Determine the (X, Y) coordinate at the center of the cell enclosing the given text.  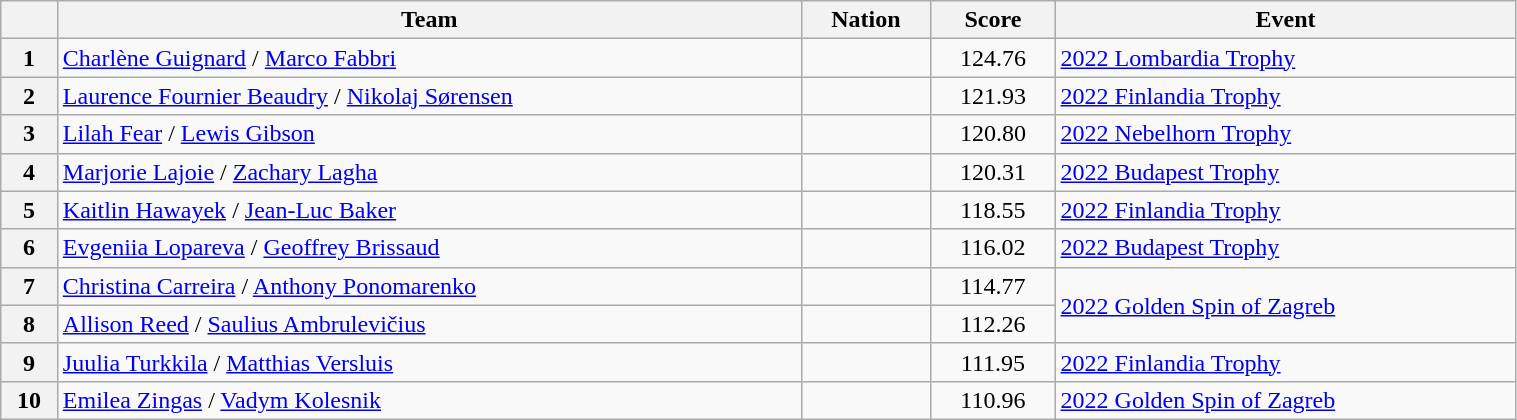
9 (30, 362)
Evgeniia Lopareva / Geoffrey Brissaud (429, 248)
Juulia Turkkila / Matthias Versluis (429, 362)
2 (30, 96)
124.76 (993, 58)
111.95 (993, 362)
120.80 (993, 134)
Christina Carreira / Anthony Ponomarenko (429, 286)
10 (30, 400)
Charlène Guignard / Marco Fabbri (429, 58)
116.02 (993, 248)
7 (30, 286)
5 (30, 210)
2022 Nebelhorn Trophy (1286, 134)
Lilah Fear / Lewis Gibson (429, 134)
120.31 (993, 172)
121.93 (993, 96)
118.55 (993, 210)
Kaitlin Hawayek / Jean-Luc Baker (429, 210)
Event (1286, 20)
2022 Lombardia Trophy (1286, 58)
114.77 (993, 286)
Allison Reed / Saulius Ambrulevičius (429, 324)
110.96 (993, 400)
Nation (866, 20)
Score (993, 20)
112.26 (993, 324)
3 (30, 134)
1 (30, 58)
4 (30, 172)
8 (30, 324)
Team (429, 20)
Laurence Fournier Beaudry / Nikolaj Sørensen (429, 96)
Marjorie Lajoie / Zachary Lagha (429, 172)
6 (30, 248)
Emilea Zingas / Vadym Kolesnik (429, 400)
